Find where the given text appears and provide that cell's center as (x, y) coordinate. 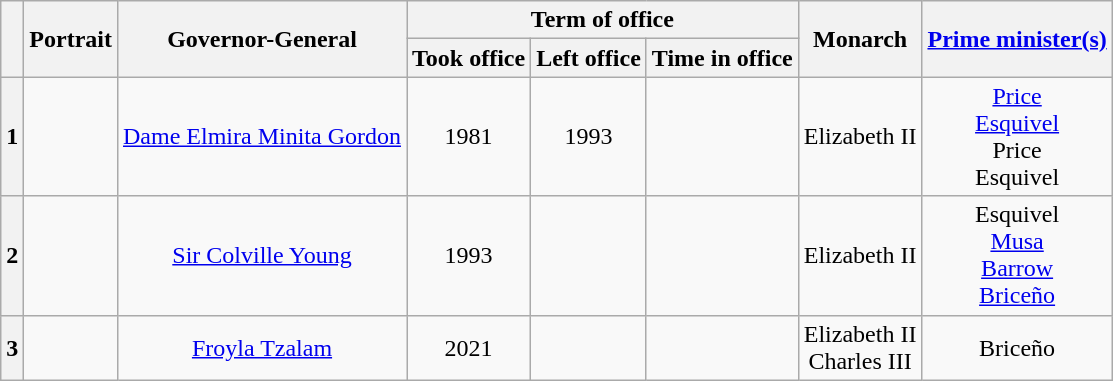
EsquivelMusaBarrowBriceño (1017, 256)
Governor-General (262, 39)
Time in office (722, 58)
1 (12, 136)
Portrait (71, 39)
Prime minister(s) (1017, 39)
3 (12, 348)
Froyla Tzalam (262, 348)
Monarch (860, 39)
Left office (589, 58)
Briceño (1017, 348)
Dame Elmira Minita Gordon (262, 136)
Term of office (602, 20)
2021 (468, 348)
1981 (468, 136)
Sir Colville Young (262, 256)
Took office (468, 58)
PriceEsquivelPriceEsquivel (1017, 136)
2 (12, 256)
Elizabeth IICharles III (860, 348)
